For the text-containing cell, return its midpoint in [X, Y] coordinate format. 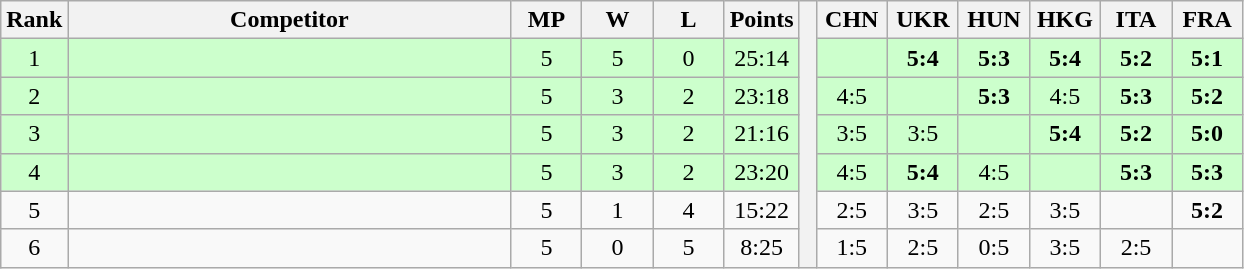
15:22 [762, 210]
MP [546, 20]
23:20 [762, 172]
8:25 [762, 248]
5:1 [1208, 58]
FRA [1208, 20]
UKR [922, 20]
6 [34, 248]
23:18 [762, 96]
1:5 [852, 248]
W [618, 20]
25:14 [762, 58]
CHN [852, 20]
5:0 [1208, 134]
HUN [994, 20]
Rank [34, 20]
21:16 [762, 134]
Competitor [290, 20]
ITA [1136, 20]
Points [762, 20]
HKG [1064, 20]
L [688, 20]
0:5 [994, 248]
